For the text-containing cell, return its midpoint in [X, Y] coordinate format. 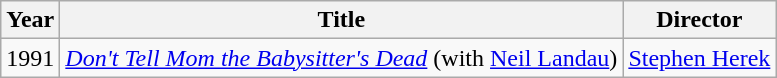
Year [30, 20]
Director [700, 20]
Stephen Herek [700, 58]
1991 [30, 58]
Don't Tell Mom the Babysitter's Dead (with Neil Landau) [342, 58]
Title [342, 20]
